Scan for the cell matching the given text and deliver its [X, Y] coordinate at center. 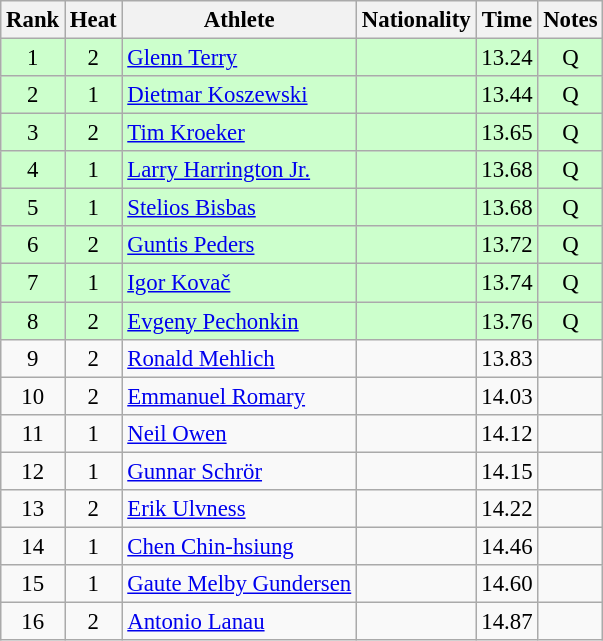
Gunnar Schrör [240, 471]
7 [33, 283]
Larry Harrington Jr. [240, 170]
14.22 [507, 509]
Athlete [240, 20]
Glenn Terry [240, 58]
14.12 [507, 433]
13.76 [507, 321]
12 [33, 471]
14.87 [507, 621]
Gaute Melby Gundersen [240, 584]
Heat [94, 20]
14.15 [507, 471]
Guntis Peders [240, 245]
16 [33, 621]
Evgeny Pechonkin [240, 321]
11 [33, 433]
Ronald Mehlich [240, 358]
10 [33, 396]
9 [33, 358]
13 [33, 509]
Tim Kroeker [240, 133]
15 [33, 584]
Erik Ulvness [240, 509]
13.72 [507, 245]
8 [33, 321]
6 [33, 245]
4 [33, 170]
14.03 [507, 396]
Notes [570, 20]
13.83 [507, 358]
13.65 [507, 133]
Nationality [416, 20]
5 [33, 208]
Chen Chin-hsiung [240, 546]
Neil Owen [240, 433]
14.60 [507, 584]
Dietmar Koszewski [240, 95]
13.44 [507, 95]
3 [33, 133]
Time [507, 20]
Antonio Lanau [240, 621]
Emmanuel Romary [240, 396]
Rank [33, 20]
Igor Kovač [240, 283]
14.46 [507, 546]
13.74 [507, 283]
13.24 [507, 58]
Stelios Bisbas [240, 208]
14 [33, 546]
